Output the [X, Y] coordinate of the center of the cell containing the given text.  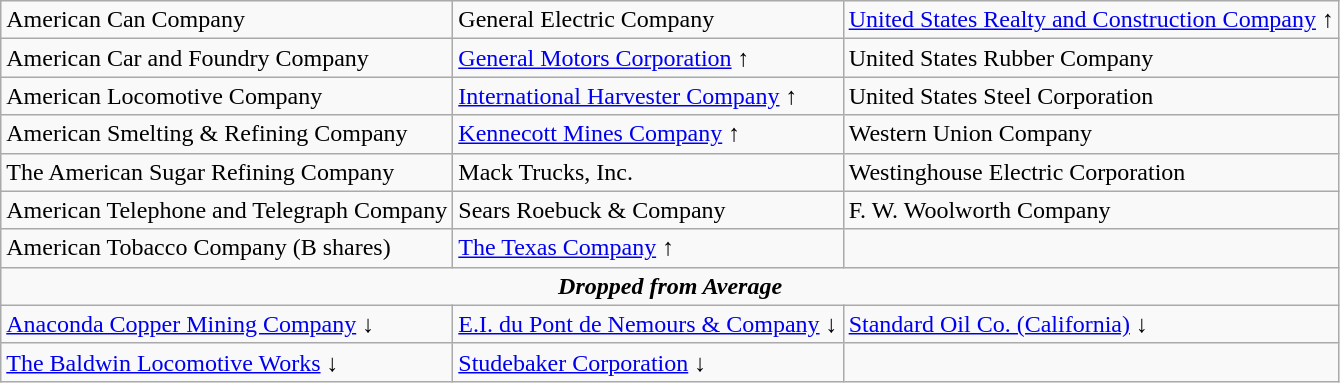
Dropped from Average [670, 286]
American Locomotive Company [227, 96]
Western Union Company [1091, 134]
American Smelting & Refining Company [227, 134]
American Tobacco Company (B shares) [227, 248]
General Motors Corporation ↑ [648, 58]
Sears Roebuck & Company [648, 210]
United States Steel Corporation [1091, 96]
F. W. Woolworth Company [1091, 210]
American Can Company [227, 20]
International Harvester Company ↑ [648, 96]
Studebaker Corporation ↓ [648, 362]
Kennecott Mines Company ↑ [648, 134]
United States Realty and Construction Company ↑ [1091, 20]
Anaconda Copper Mining Company ↓ [227, 324]
American Car and Foundry Company [227, 58]
The Texas Company ↑ [648, 248]
The American Sugar Refining Company [227, 172]
Mack Trucks, Inc. [648, 172]
Standard Oil Co. (California) ↓ [1091, 324]
General Electric Company [648, 20]
United States Rubber Company [1091, 58]
American Telephone and Telegraph Company [227, 210]
Westinghouse Electric Corporation [1091, 172]
The Baldwin Locomotive Works ↓ [227, 362]
E.I. du Pont de Nemours & Company ↓ [648, 324]
